For the text-containing cell, return its midpoint in (x, y) coordinate format. 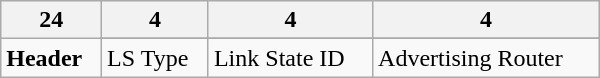
LS Type (156, 58)
24 (52, 20)
Advertising Router (486, 58)
Header (52, 58)
Link State ID (290, 58)
